Detect which cell encompasses the target text, then output its [x, y] center coordinate. 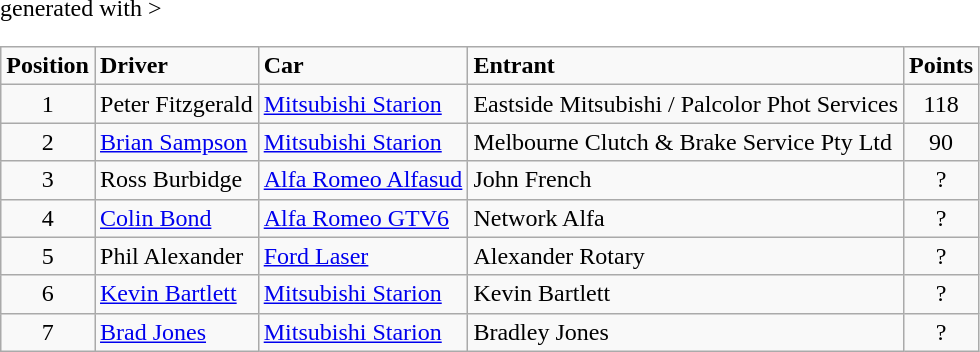
Alfa Romeo Alfasud [363, 180]
Ross Burbidge [176, 180]
1 [48, 104]
Car [363, 66]
Brad Jones [176, 332]
Eastside Mitsubishi / Palcolor Phot Services [686, 104]
Ford Laser [363, 256]
90 [942, 142]
7 [48, 332]
Melbourne Clutch & Brake Service Pty Ltd [686, 142]
6 [48, 294]
Driver [176, 66]
Peter Fitzgerald [176, 104]
118 [942, 104]
Points [942, 66]
Entrant [686, 66]
Alexander Rotary [686, 256]
2 [48, 142]
Colin Bond [176, 218]
4 [48, 218]
Network Alfa [686, 218]
Phil Alexander [176, 256]
5 [48, 256]
Position [48, 66]
John French [686, 180]
Bradley Jones [686, 332]
3 [48, 180]
Alfa Romeo GTV6 [363, 218]
Brian Sampson [176, 142]
